Locate the cell with the specified text and output its (x, y) center coordinate. 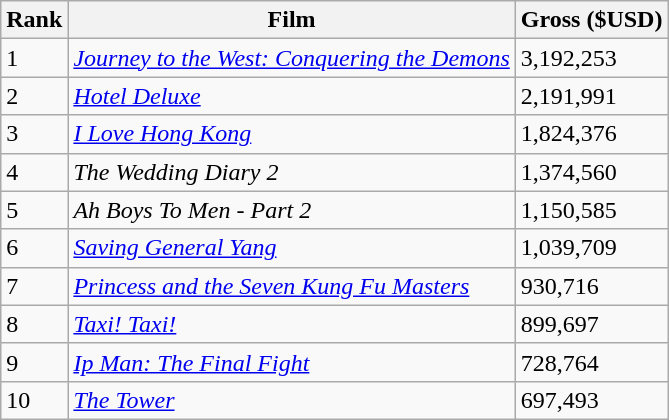
6 (34, 248)
Princess and the Seven Kung Fu Masters (292, 286)
Ip Man: The Final Fight (292, 362)
Hotel Deluxe (292, 96)
Rank (34, 20)
9 (34, 362)
Gross ($USD) (592, 20)
8 (34, 324)
Film (292, 20)
3 (34, 134)
1,824,376 (592, 134)
2,191,991 (592, 96)
5 (34, 210)
1,150,585 (592, 210)
1,039,709 (592, 248)
697,493 (592, 400)
1,374,560 (592, 172)
728,764 (592, 362)
10 (34, 400)
7 (34, 286)
3,192,253 (592, 58)
899,697 (592, 324)
1 (34, 58)
Taxi! Taxi! (292, 324)
930,716 (592, 286)
2 (34, 96)
4 (34, 172)
The Wedding Diary 2 (292, 172)
Ah Boys To Men - Part 2 (292, 210)
The Tower (292, 400)
Journey to the West: Conquering the Demons (292, 58)
Saving General Yang (292, 248)
I Love Hong Kong (292, 134)
